Capture the cell that displays the provided text and extract its [x, y] central coordinate. 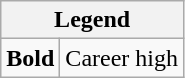
Bold [30, 58]
Legend [92, 20]
Career high [122, 58]
